Determine the (x, y) coordinate at the center of the cell enclosing the given text.  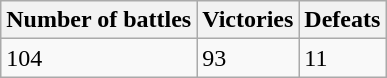
Number of battles (99, 20)
104 (99, 58)
Victories (248, 20)
11 (342, 58)
Defeats (342, 20)
93 (248, 58)
